Return the [X, Y] coordinate for the center point of the cell that contains the specified text.  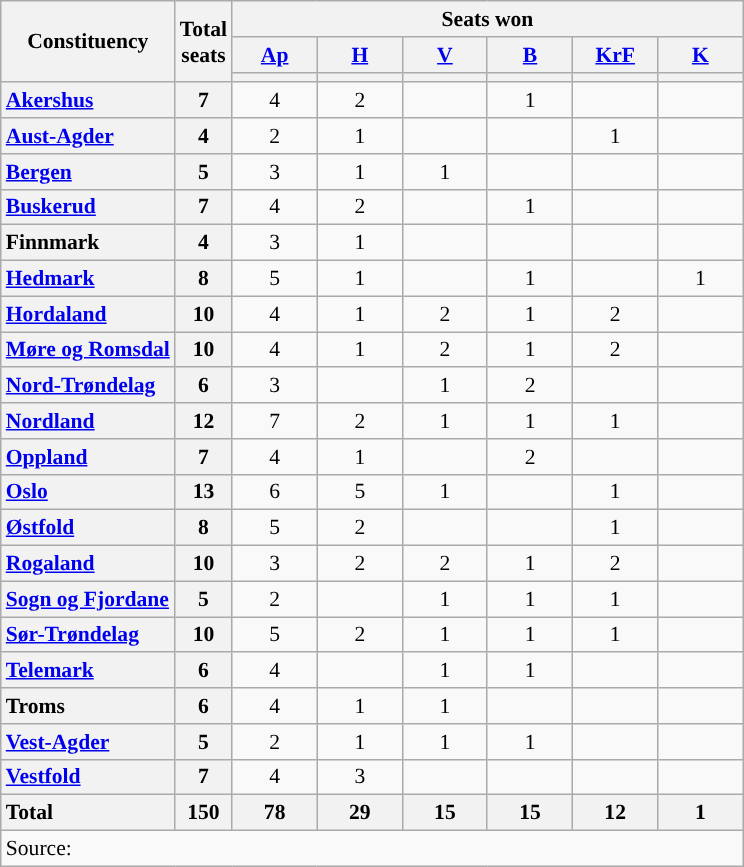
Finnmark [88, 243]
29 [360, 813]
Troms [88, 706]
Nordland [88, 421]
Vestfold [88, 777]
Total [88, 813]
Nord-Trøndelag [88, 386]
B [530, 55]
Ap [274, 55]
Source: [372, 849]
Oppland [88, 457]
Akershus [88, 101]
V [444, 55]
Aust-Agder [88, 136]
Constituency [88, 42]
78 [274, 813]
KrF [616, 55]
Bergen [88, 172]
K [700, 55]
Oslo [88, 492]
13 [204, 492]
Møre og Romsdal [88, 350]
Seats won [488, 19]
Vest-Agder [88, 742]
Sør-Trøndelag [88, 635]
Totalseats [204, 42]
Hordaland [88, 314]
Sogn og Fjordane [88, 599]
Telemark [88, 671]
150 [204, 813]
Østfold [88, 528]
Buskerud [88, 207]
Rogaland [88, 564]
H [360, 55]
Hedmark [88, 279]
